Capture the cell that displays the provided text and extract its (x, y) central coordinate. 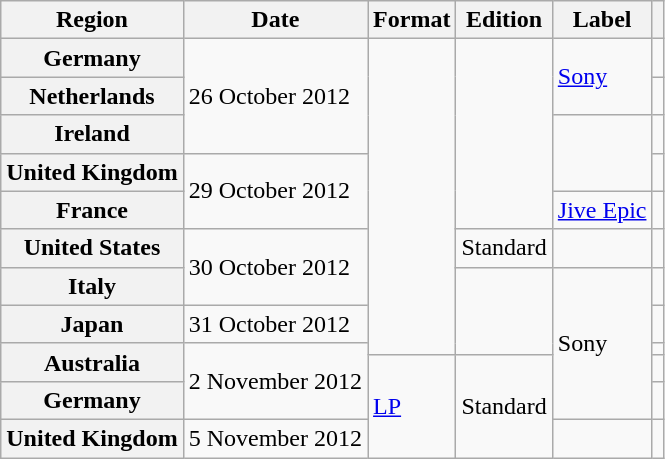
France (92, 210)
Date (275, 20)
30 October 2012 (275, 267)
Australia (92, 362)
29 October 2012 (275, 191)
Italy (92, 286)
Edition (504, 20)
Japan (92, 324)
Format (412, 20)
United States (92, 248)
26 October 2012 (275, 96)
LP (412, 406)
Region (92, 20)
Ireland (92, 134)
31 October 2012 (275, 324)
Label (602, 20)
5 November 2012 (275, 438)
2 November 2012 (275, 381)
Netherlands (92, 96)
Jive Epic (602, 210)
